Detect which cell encompasses the target text, then output its (X, Y) center coordinate. 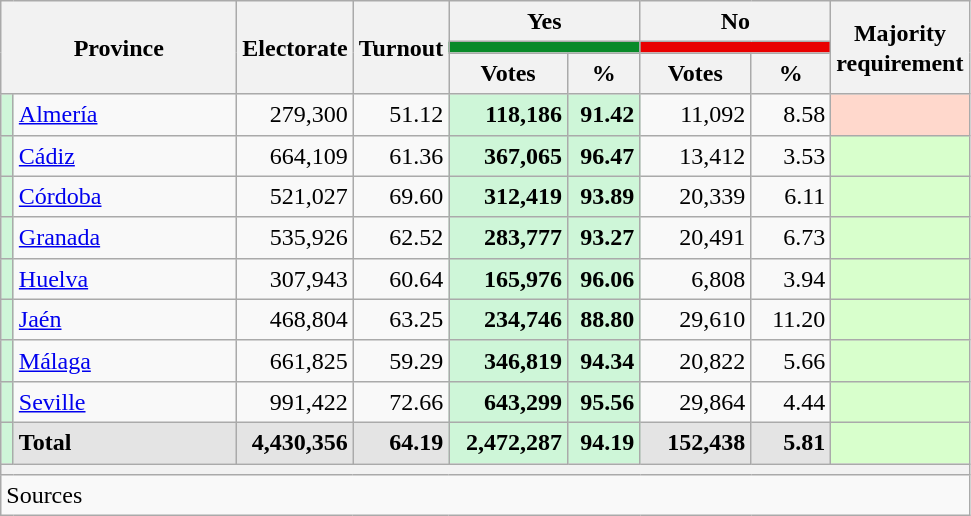
Málaga (125, 360)
11.20 (791, 320)
535,926 (295, 238)
29,864 (696, 402)
6,808 (696, 278)
93.89 (604, 196)
3.94 (791, 278)
991,422 (295, 402)
61.36 (401, 156)
13,412 (696, 156)
165,976 (508, 278)
91.42 (604, 114)
95.56 (604, 402)
20,491 (696, 238)
661,825 (295, 360)
8.58 (791, 114)
312,419 (508, 196)
2,472,287 (508, 442)
5.66 (791, 360)
Almería (125, 114)
Yes (544, 22)
29,610 (696, 320)
521,027 (295, 196)
468,804 (295, 320)
Sources (485, 496)
69.60 (401, 196)
Seville (125, 402)
96.06 (604, 278)
96.47 (604, 156)
664,109 (295, 156)
93.27 (604, 238)
Granada (125, 238)
No (736, 22)
63.25 (401, 320)
51.12 (401, 114)
152,438 (696, 442)
Turnout (401, 48)
20,339 (696, 196)
4.44 (791, 402)
5.81 (791, 442)
6.11 (791, 196)
Cádiz (125, 156)
Province (119, 48)
94.34 (604, 360)
64.19 (401, 442)
72.66 (401, 402)
59.29 (401, 360)
3.53 (791, 156)
234,746 (508, 320)
643,299 (508, 402)
346,819 (508, 360)
Huelva (125, 278)
Majorityrequirement (900, 48)
283,777 (508, 238)
Córdoba (125, 196)
6.73 (791, 238)
62.52 (401, 238)
307,943 (295, 278)
20,822 (696, 360)
118,186 (508, 114)
88.80 (604, 320)
60.64 (401, 278)
Jaén (125, 320)
Total (125, 442)
367,065 (508, 156)
279,300 (295, 114)
11,092 (696, 114)
4,430,356 (295, 442)
94.19 (604, 442)
Electorate (295, 48)
